Find where the given text appears and provide that cell's center as [X, Y] coordinate. 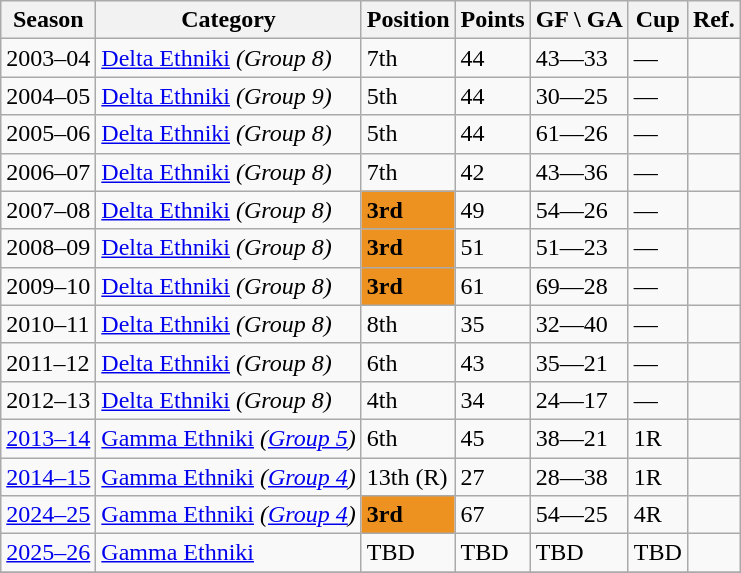
Points [492, 20]
30—25 [579, 96]
42 [492, 172]
27 [492, 477]
2025–26 [48, 553]
61—26 [579, 134]
24—17 [579, 400]
2004–05 [48, 96]
2008–09 [48, 248]
43—33 [579, 58]
GF \ GA [579, 20]
2011–12 [48, 362]
2012–13 [48, 400]
2014–15 [48, 477]
2007–08 [48, 210]
54—25 [579, 515]
Ref. [714, 20]
34 [492, 400]
2013–14 [48, 438]
35—21 [579, 362]
51 [492, 248]
Season [48, 20]
32—40 [579, 324]
2003–04 [48, 58]
43—36 [579, 172]
61 [492, 286]
28—38 [579, 477]
Delta Ethniki (Group 9) [228, 96]
69—28 [579, 286]
2006–07 [48, 172]
45 [492, 438]
49 [492, 210]
2010–11 [48, 324]
2005–06 [48, 134]
4R [658, 515]
8th [408, 324]
4th [408, 400]
2024–25 [48, 515]
35 [492, 324]
43 [492, 362]
38—21 [579, 438]
Gamma Ethniki (Group 5) [228, 438]
67 [492, 515]
Cup [658, 20]
2009–10 [48, 286]
Category [228, 20]
Gamma Ethniki [228, 553]
Position [408, 20]
13th (R) [408, 477]
54—26 [579, 210]
51—23 [579, 248]
